Output the (X, Y) coordinate of the center of the cell containing the given text.  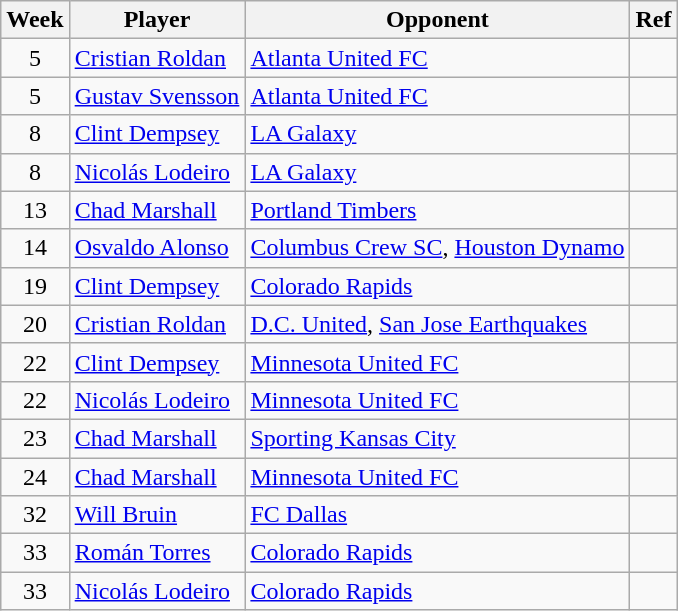
Portland Timbers (438, 210)
FC Dallas (438, 515)
Osvaldo Alonso (157, 248)
24 (35, 477)
Player (157, 20)
Week (35, 20)
Ref (654, 20)
19 (35, 286)
D.C. United, San Jose Earthquakes (438, 324)
23 (35, 438)
Gustav Svensson (157, 96)
Columbus Crew SC, Houston Dynamo (438, 248)
Opponent (438, 20)
Sporting Kansas City (438, 438)
Will Bruin (157, 515)
20 (35, 324)
Román Torres (157, 553)
32 (35, 515)
13 (35, 210)
14 (35, 248)
